Provide the [X, Y] coordinate of the cell's center where the given text is located.  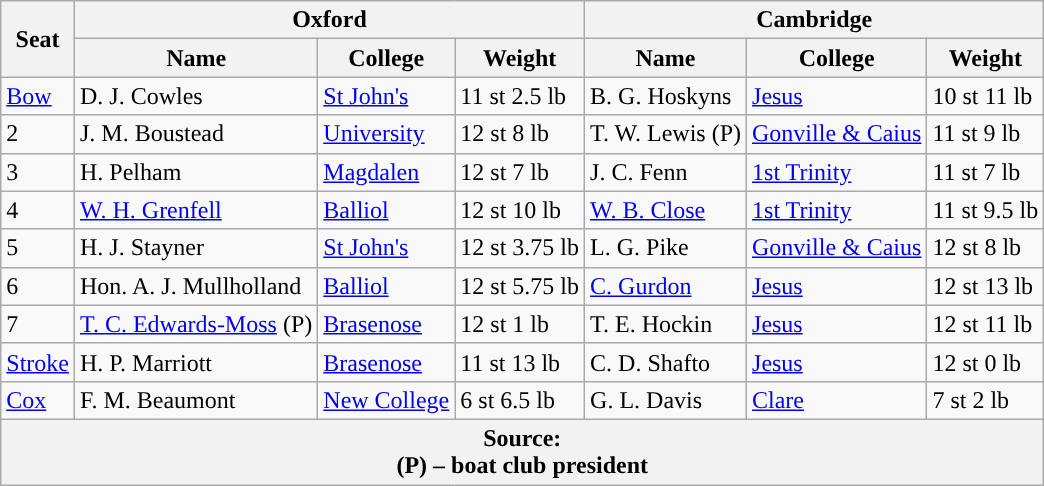
11 st 7 lb [986, 172]
7 [38, 324]
Seat [38, 39]
4 [38, 210]
New College [386, 400]
H. P. Marriott [196, 362]
12 st 1 lb [520, 324]
Bow [38, 96]
H. J. Stayner [196, 248]
W. H. Grenfell [196, 210]
11 st 13 lb [520, 362]
C. Gurdon [666, 286]
Clare [837, 400]
12 st 5.75 lb [520, 286]
Cox [38, 400]
C. D. Shafto [666, 362]
T. C. Edwards-Moss (P) [196, 324]
10 st 11 lb [986, 96]
Stroke [38, 362]
H. Pelham [196, 172]
Magdalen [386, 172]
G. L. Davis [666, 400]
J. M. Boustead [196, 134]
F. M. Beaumont [196, 400]
6 [38, 286]
12 st 7 lb [520, 172]
T. E. Hockin [666, 324]
T. W. Lewis (P) [666, 134]
B. G. Hoskyns [666, 96]
Source:(P) – boat club president [522, 452]
11 st 9 lb [986, 134]
12 st 0 lb [986, 362]
12 st 13 lb [986, 286]
7 st 2 lb [986, 400]
Cambridge [814, 20]
J. C. Fenn [666, 172]
L. G. Pike [666, 248]
11 st 9.5 lb [986, 210]
12 st 11 lb [986, 324]
11 st 2.5 lb [520, 96]
6 st 6.5 lb [520, 400]
2 [38, 134]
12 st 3.75 lb [520, 248]
W. B. Close [666, 210]
D. J. Cowles [196, 96]
3 [38, 172]
Oxford [329, 20]
12 st 10 lb [520, 210]
Hon. A. J. Mullholland [196, 286]
University [386, 134]
5 [38, 248]
